Find where the given text appears and provide that cell's center as [X, Y] coordinate. 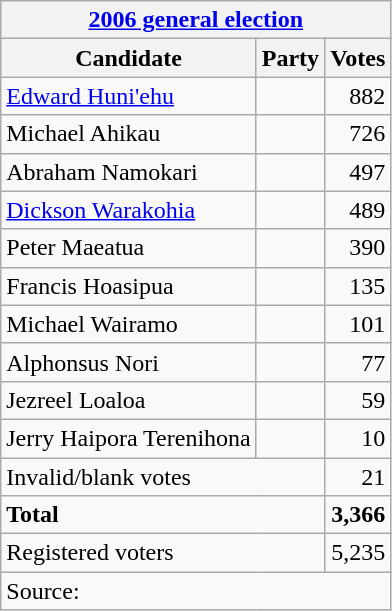
497 [358, 172]
Votes [358, 58]
2006 general election [196, 20]
Michael Wairamo [129, 324]
Source: [196, 591]
5,235 [358, 553]
10 [358, 438]
77 [358, 362]
Total [163, 515]
Party [290, 58]
882 [358, 96]
Jerry Haipora Terenihona [129, 438]
Michael Ahikau [129, 134]
390 [358, 248]
489 [358, 210]
Peter Maeatua [129, 248]
Dickson Warakohia [129, 210]
Invalid/blank votes [163, 477]
3,366 [358, 515]
Alphonsus Nori [129, 362]
Edward Huni'ehu [129, 96]
21 [358, 477]
Registered voters [163, 553]
726 [358, 134]
Francis Hoasipua [129, 286]
135 [358, 286]
Jezreel Loaloa [129, 400]
Abraham Namokari [129, 172]
59 [358, 400]
101 [358, 324]
Candidate [129, 58]
